Identify which cell holds the provided text, then report its [x, y] central coordinate. 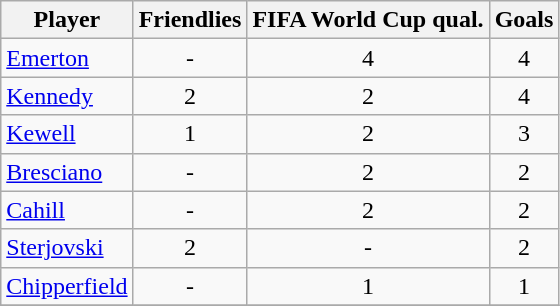
Emerton [67, 58]
Sterjovski [67, 248]
Kewell [67, 134]
Player [67, 20]
Chipperfield [67, 286]
3 [524, 134]
Friendlies [190, 20]
Goals [524, 20]
Cahill [67, 210]
Bresciano [67, 172]
FIFA World Cup qual. [368, 20]
Kennedy [67, 96]
